Pinpoint the cell where the given text exists, returning its (x, y) midpoint coordinate. 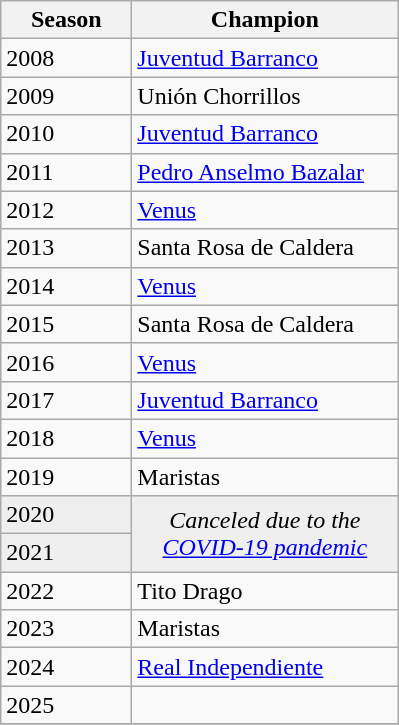
2023 (66, 629)
2008 (66, 58)
2016 (66, 362)
2015 (66, 324)
2021 (66, 553)
Unión Chorrillos (265, 96)
2013 (66, 248)
2020 (66, 515)
Canceled due to the COVID-19 pandemic (265, 534)
2014 (66, 286)
2022 (66, 591)
Real Independiente (265, 667)
2024 (66, 667)
2025 (66, 705)
2011 (66, 172)
2018 (66, 438)
Pedro Anselmo Bazalar (265, 172)
2012 (66, 210)
Champion (265, 20)
Tito Drago (265, 591)
2010 (66, 134)
2019 (66, 477)
Season (66, 20)
2017 (66, 400)
2009 (66, 96)
